From the cell containing the given text, extract its center point as [x, y] coordinate. 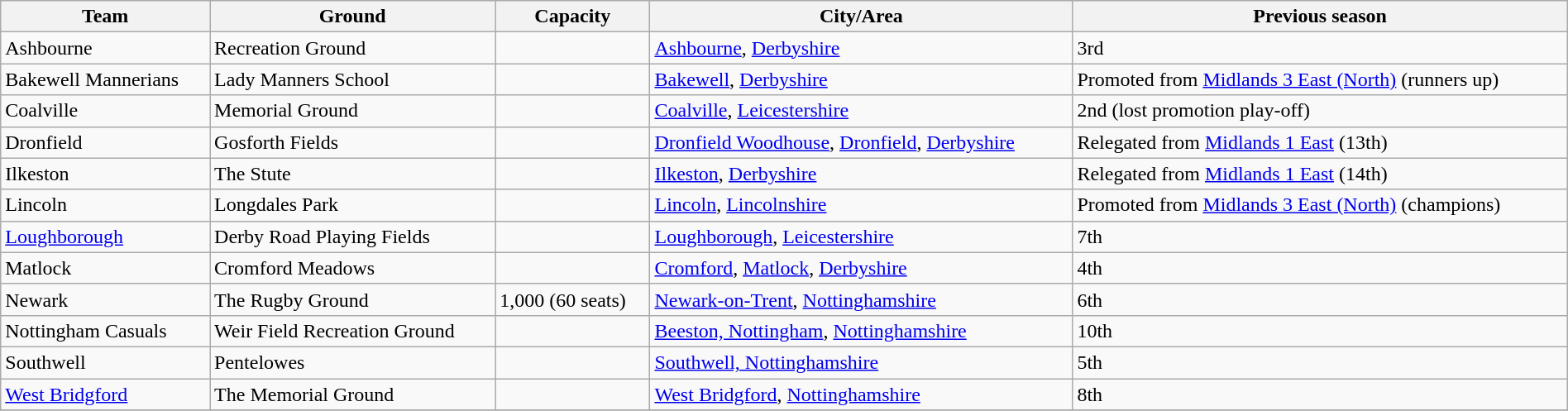
5th [1320, 362]
Bakewell Mannerians [106, 79]
Nottingham Casuals [106, 331]
3rd [1320, 48]
West Bridgford [106, 394]
Newark [106, 299]
Cromford, Matlock, Derbyshire [862, 268]
7th [1320, 237]
Relegated from Midlands 1 East (14th) [1320, 174]
Southwell, Nottinghamshire [862, 362]
Previous season [1320, 17]
The Rugby Ground [352, 299]
The Stute [352, 174]
Derby Road Playing Fields [352, 237]
6th [1320, 299]
Newark-on-Trent, Nottinghamshire [862, 299]
10th [1320, 331]
Ashbourne, Derbyshire [862, 48]
Dronfield [106, 142]
Ashbourne [106, 48]
Bakewell, Derbyshire [862, 79]
Ilkeston [106, 174]
The Memorial Ground [352, 394]
2nd (lost promotion play-off) [1320, 111]
Lincoln [106, 205]
Recreation Ground [352, 48]
Southwell [106, 362]
Promoted from Midlands 3 East (North) (champions) [1320, 205]
Beeston, Nottingham, Nottinghamshire [862, 331]
Loughborough [106, 237]
Promoted from Midlands 3 East (North) (runners up) [1320, 79]
1,000 (60 seats) [572, 299]
Pentelowes [352, 362]
8th [1320, 394]
Ground [352, 17]
Capacity [572, 17]
Loughborough, Leicestershire [862, 237]
Weir Field Recreation Ground [352, 331]
West Bridgford, Nottinghamshire [862, 394]
Lincoln, Lincolnshire [862, 205]
Relegated from Midlands 1 East (13th) [1320, 142]
Cromford Meadows [352, 268]
Ilkeston, Derbyshire [862, 174]
Longdales Park [352, 205]
City/Area [862, 17]
Memorial Ground [352, 111]
4th [1320, 268]
Team [106, 17]
Lady Manners School [352, 79]
Gosforth Fields [352, 142]
Coalville [106, 111]
Dronfield Woodhouse, Dronfield, Derbyshire [862, 142]
Coalville, Leicestershire [862, 111]
Matlock [106, 268]
